Search for the cell housing the specified text and yield its (x, y) center coordinate. 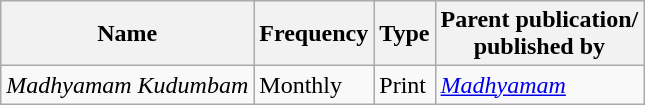
Madhyamam Kudumbam (128, 85)
Name (128, 34)
Frequency (314, 34)
Type (404, 34)
Monthly (314, 85)
Print (404, 85)
Parent publication/published by (540, 34)
Madhyamam (540, 85)
